Return (x, y) of the center of cell containing provided text 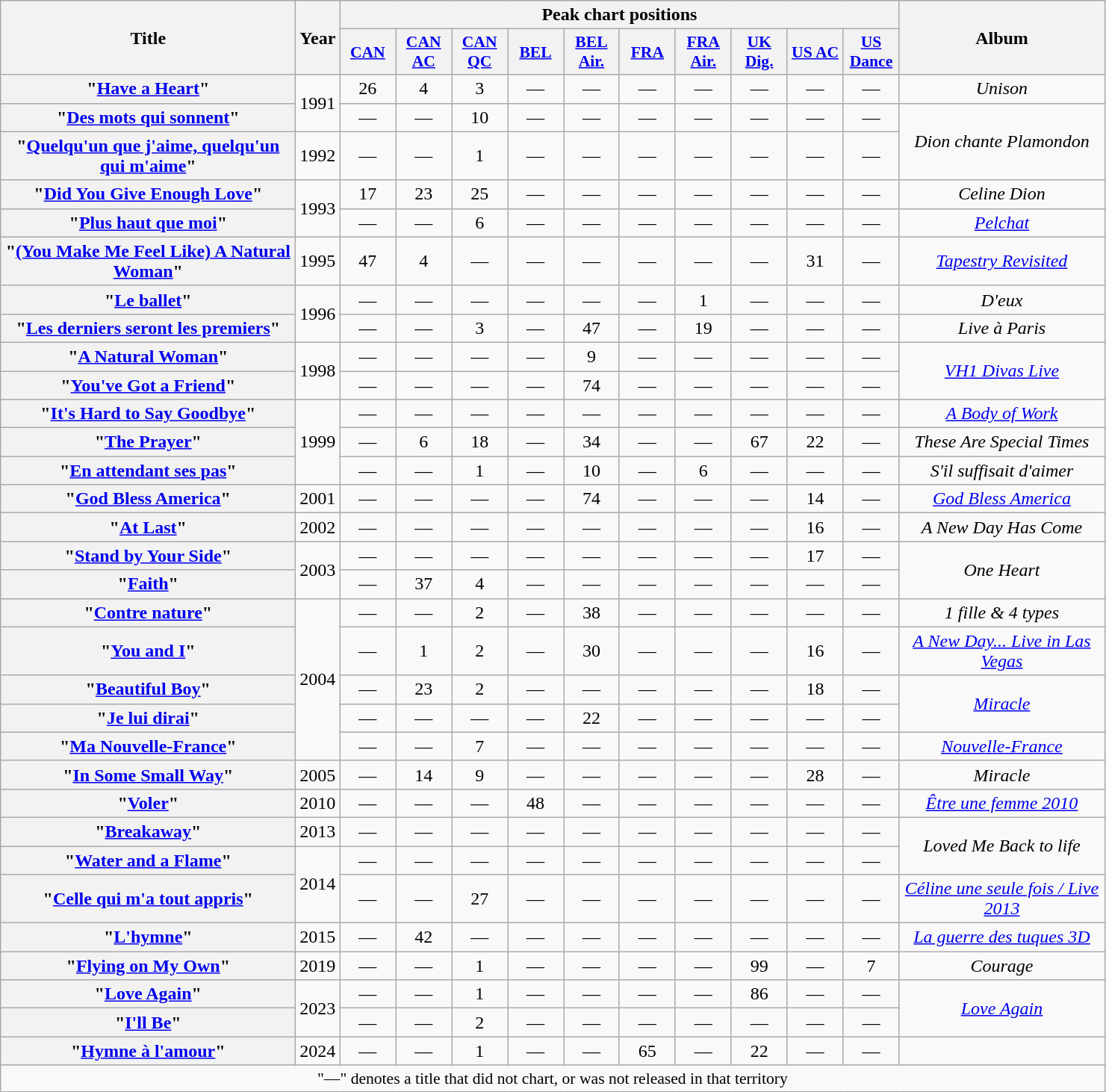
"Plus haut que moi" (148, 223)
Love Again (1002, 1008)
Year (318, 37)
2013 (318, 831)
"Water and a Flame" (148, 860)
Title (148, 37)
28 (815, 775)
VH1 Divas Live (1002, 370)
"It's Hard to Say Goodbye" (148, 414)
2004 (318, 680)
S'il suffisait d'aimer (1002, 471)
"Les derniers seront les premiers" (148, 328)
67 (759, 442)
25 (479, 194)
1998 (318, 370)
42 (424, 937)
Pelchat (1002, 223)
"Hymne à l'amour" (148, 1051)
2003 (318, 570)
"Flying on My Own" (148, 966)
Live à Paris (1002, 328)
38 (591, 612)
2023 (318, 1008)
God Bless America (1002, 499)
"Did You Give Enough Love" (148, 194)
"Des mots qui sonnent" (148, 117)
34 (591, 442)
UKDig. (759, 52)
Courage (1002, 966)
CAN AC (424, 52)
Nouvelle-France (1002, 746)
"A Natural Woman" (148, 356)
1991 (318, 103)
"Stand by Your Side" (148, 556)
1995 (318, 261)
FRA (647, 52)
"Have a Heart" (148, 89)
"Beautiful Boy" (148, 689)
1993 (318, 208)
"Ma Nouvelle-France" (148, 746)
86 (759, 994)
"Le ballet" (148, 300)
30 (591, 651)
One Heart (1002, 570)
"God Bless America" (148, 499)
31 (815, 261)
Tapestry Revisited (1002, 261)
"L'hymne" (148, 937)
1996 (318, 314)
1992 (318, 155)
"(You Make Me Feel Like) A Natural Woman" (148, 261)
These Are Special Times (1002, 442)
"Voler" (148, 803)
La guerre des tuques 3D (1002, 937)
"Contre nature" (148, 612)
Peak chart positions (620, 15)
"You and I" (148, 651)
"Quelqu'un que j'aime, quelqu'un qui m'aime" (148, 155)
FRAAir. (703, 52)
2014 (318, 884)
Celine Dion (1002, 194)
"—" denotes a title that did not chart, or was not released in that territory (553, 1079)
2005 (318, 775)
BELAir. (591, 52)
"The Prayer" (148, 442)
Unison (1002, 89)
"I'll Be" (148, 1023)
US Dance (871, 52)
2019 (318, 966)
"In Some Small Way" (148, 775)
1999 (318, 442)
"Breakaway" (148, 831)
"At Last" (148, 527)
"You've Got a Friend" (148, 385)
Loved Me Back to life (1002, 846)
"Love Again" (148, 994)
48 (536, 803)
26 (367, 89)
2024 (318, 1051)
1 fille & 4 types (1002, 612)
US AC (815, 52)
Céline une seule fois / Live 2013 (1002, 899)
"Faith" (148, 584)
BEL (536, 52)
2001 (318, 499)
27 (479, 899)
Être une femme 2010 (1002, 803)
A Body of Work (1002, 414)
"En attendant ses pas" (148, 471)
D'eux (1002, 300)
"Celle qui m'a tout appris" (148, 899)
2015 (318, 937)
2002 (318, 527)
"Je lui dirai" (148, 718)
37 (424, 584)
A New Day Has Come (1002, 527)
A New Day... Live in Las Vegas (1002, 651)
CAN (367, 52)
2010 (318, 803)
CANQC (479, 52)
Album (1002, 37)
Dion chante Plamondon (1002, 142)
65 (647, 1051)
19 (703, 328)
99 (759, 966)
